Pinpoint the cell where the given text exists, returning its [x, y] midpoint coordinate. 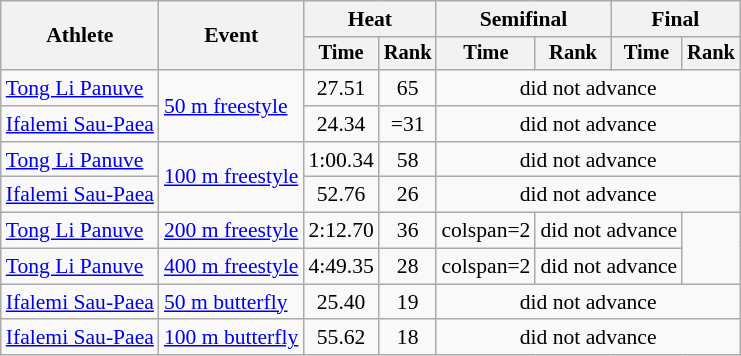
24.34 [340, 124]
1:00.34 [340, 160]
100 m butterfly [231, 338]
Heat [370, 19]
Athlete [80, 36]
4:49.35 [340, 267]
58 [408, 160]
100 m freestyle [231, 178]
Event [231, 36]
36 [408, 231]
18 [408, 338]
27.51 [340, 88]
=31 [408, 124]
52.76 [340, 195]
Semifinal [523, 19]
55.62 [340, 338]
25.40 [340, 302]
19 [408, 302]
50 m freestyle [231, 106]
Final [676, 19]
50 m butterfly [231, 302]
400 m freestyle [231, 267]
65 [408, 88]
200 m freestyle [231, 231]
2:12.70 [340, 231]
28 [408, 267]
26 [408, 195]
